Determine the (x, y) coordinate at the center of the cell enclosing the given text.  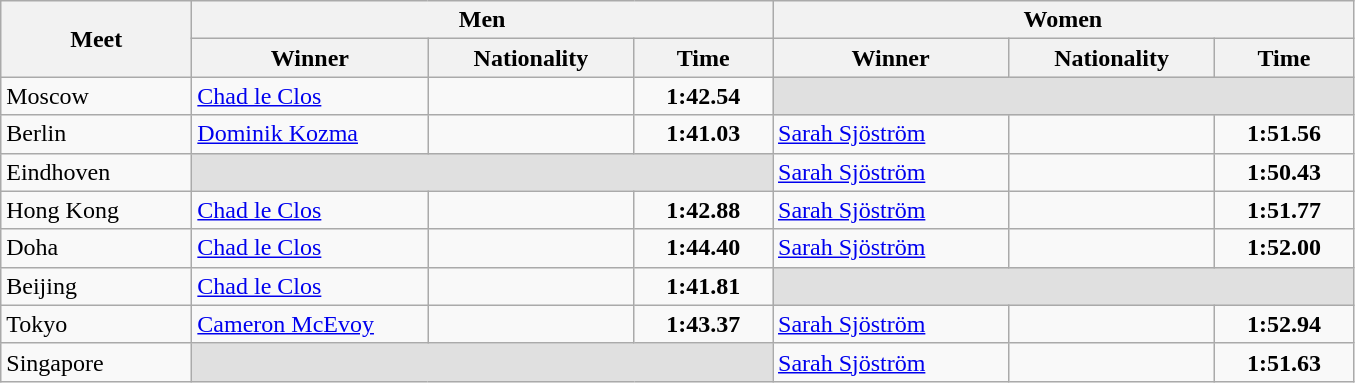
1:50.43 (1284, 172)
1:43.37 (704, 324)
Doha (96, 248)
Beijing (96, 286)
1:41.03 (704, 134)
1:42.54 (704, 96)
Eindhoven (96, 172)
Cameron McEvoy (310, 324)
Berlin (96, 134)
1:41.81 (704, 286)
1:51.77 (1284, 210)
1:52.00 (1284, 248)
Moscow (96, 96)
1:51.63 (1284, 362)
Men (482, 20)
1:42.88 (704, 210)
Women (1062, 20)
Meet (96, 39)
Singapore (96, 362)
Hong Kong (96, 210)
1:52.94 (1284, 324)
1:44.40 (704, 248)
1:51.56 (1284, 134)
Dominik Kozma (310, 134)
Tokyo (96, 324)
